Pinpoint the cell where the given text exists, returning its (X, Y) midpoint coordinate. 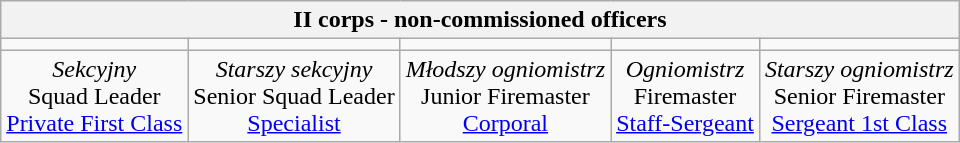
Sekcyjny Squad Leader Private First Class (94, 96)
Starszy ogniomistrz Senior Firemaster Sergeant 1st Class (859, 96)
Ogniomistrz Firemaster Staff-Sergeant (686, 96)
Młodszy ogniomistrz Junior Firemaster Corporal (505, 96)
II corps - non-commissioned officers (480, 20)
Starszy sekcyjny Senior Squad Leader Specialist (294, 96)
